Search for the cell housing the specified text and yield its [X, Y] center coordinate. 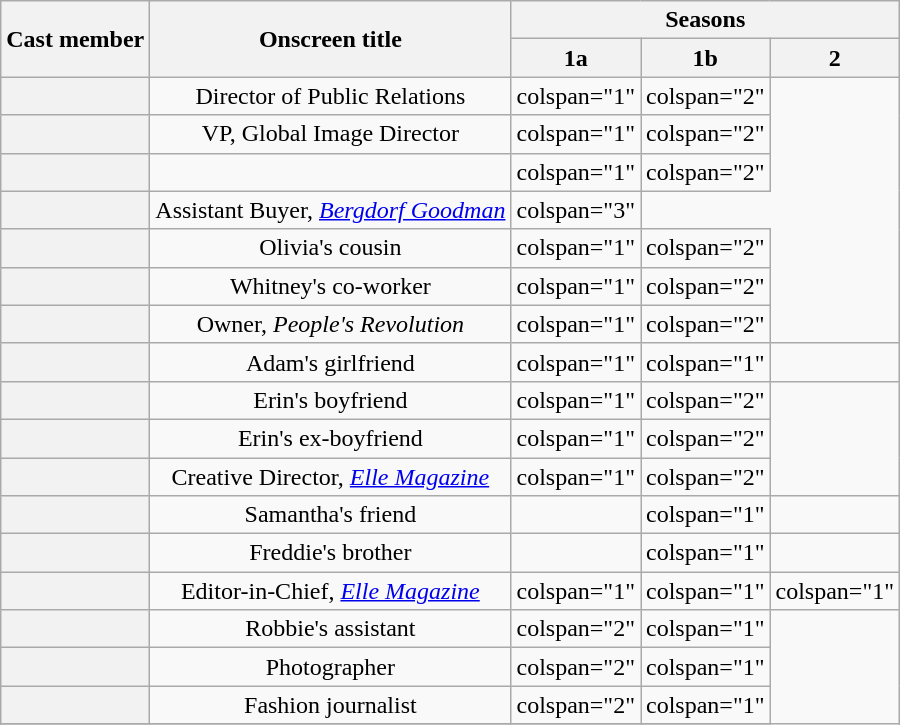
colspan="3" [576, 210]
Assistant Buyer, Bergdorf Goodman [330, 210]
Whitney's co-worker [330, 286]
Cast member [76, 39]
Creative Director, Elle Magazine [330, 477]
2 [835, 58]
Adam's girlfriend [330, 362]
Erin's ex-boyfriend [330, 438]
Owner, People's Revolution [330, 324]
Director of Public Relations [330, 96]
1b [705, 58]
1a [576, 58]
Freddie's brother [330, 553]
Seasons [706, 20]
Fashion journalist [330, 705]
Erin's boyfriend [330, 400]
Editor-in-Chief, Elle Magazine [330, 591]
Photographer [330, 667]
VP, Global Image Director [330, 134]
Onscreen title [330, 39]
Olivia's cousin [330, 248]
Robbie's assistant [330, 629]
Samantha's friend [330, 515]
